Find where the given text appears and provide that cell's center as [x, y] coordinate. 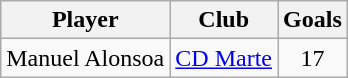
Manuel Alonsoa [86, 58]
17 [313, 58]
Club [224, 20]
CD Marte [224, 58]
Goals [313, 20]
Player [86, 20]
